Find where the given text appears and provide that cell's center as (X, Y) coordinate. 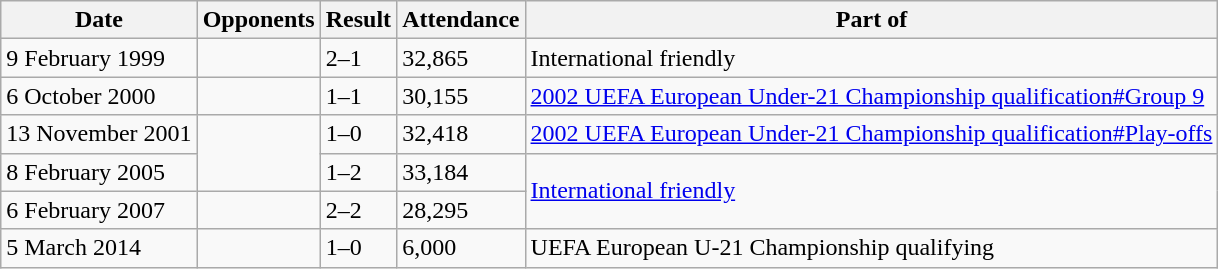
30,155 (461, 96)
8 February 2005 (99, 172)
Result (358, 20)
2–2 (358, 210)
6 February 2007 (99, 210)
1–2 (358, 172)
6,000 (461, 248)
Date (99, 20)
2–1 (358, 58)
2002 UEFA European Under-21 Championship qualification#Group 9 (872, 96)
5 March 2014 (99, 248)
32,418 (461, 134)
32,865 (461, 58)
1–1 (358, 96)
Part of (872, 20)
Opponents (258, 20)
28,295 (461, 210)
13 November 2001 (99, 134)
6 October 2000 (99, 96)
UEFA European U-21 Championship qualifying (872, 248)
2002 UEFA European Under-21 Championship qualification#Play-offs (872, 134)
33,184 (461, 172)
Attendance (461, 20)
9 February 1999 (99, 58)
